From the cell containing the given text, extract its center point as [x, y] coordinate. 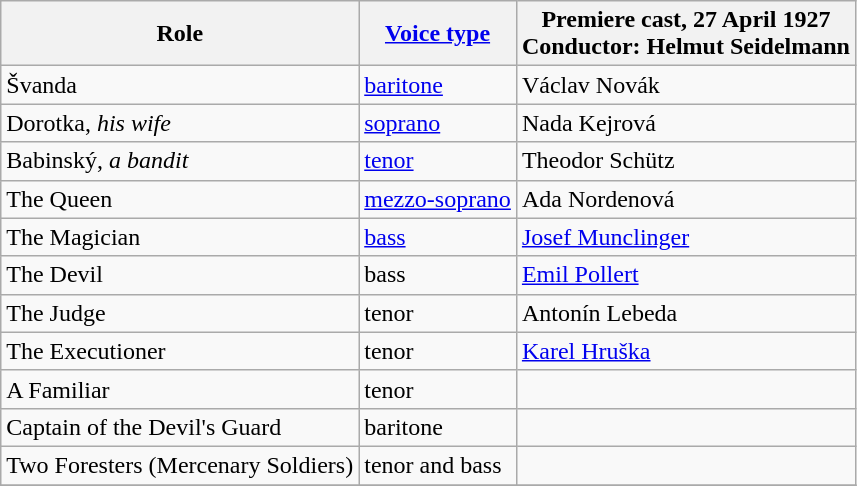
A Familiar [180, 389]
Dorotka, his wife [180, 123]
The Judge [180, 313]
Josef Munclinger [686, 237]
Václav Novák [686, 85]
mezzo-soprano [438, 199]
The Magician [180, 237]
The Queen [180, 199]
Theodor Schütz [686, 161]
Voice type [438, 34]
The Executioner [180, 351]
Two Foresters (Mercenary Soldiers) [180, 465]
soprano [438, 123]
Premiere cast, 27 April 1927Conductor: Helmut Seidelmann [686, 34]
Švanda [180, 85]
tenor and bass [438, 465]
Ada Nordenová [686, 199]
Captain of the Devil's Guard [180, 427]
Role [180, 34]
Babinský, a bandit [180, 161]
Emil Pollert [686, 275]
The Devil [180, 275]
Antonín Lebeda [686, 313]
Karel Hruška [686, 351]
Nada Kejrová [686, 123]
